Find where the given text appears and provide that cell's center as (X, Y) coordinate. 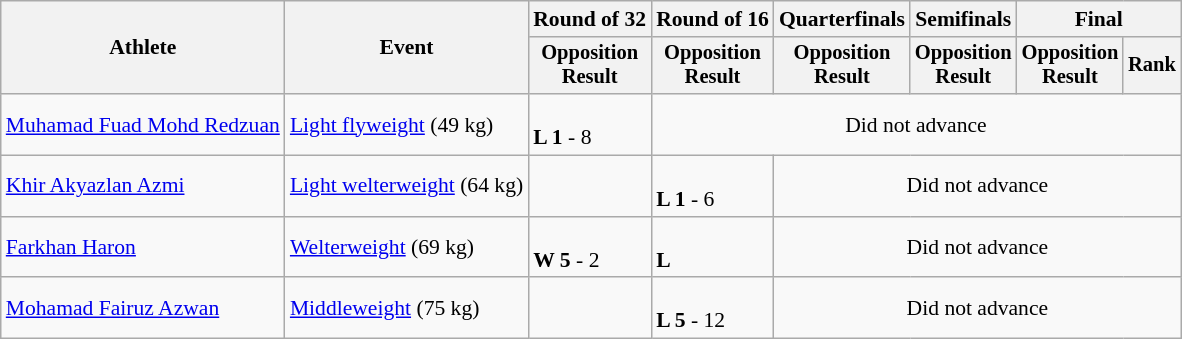
L 5 - 12 (712, 308)
Semifinals (964, 19)
Final (1099, 19)
Round of 32 (590, 19)
Welterweight (69 kg) (406, 248)
L 1 - 6 (712, 186)
Farkhan Haron (143, 248)
Light welterweight (64 kg) (406, 186)
Mohamad Fairuz Azwan (143, 308)
Athlete (143, 48)
W 5 - 2 (590, 248)
Light flyweight (49 kg) (406, 124)
L (712, 248)
Khir Akyazlan Azmi (143, 186)
Rank (1152, 66)
Muhamad Fuad Mohd Redzuan (143, 124)
L 1 - 8 (590, 124)
Quarterfinals (842, 19)
Event (406, 48)
Middleweight (75 kg) (406, 308)
Round of 16 (712, 19)
